Detect which cell encompasses the target text, then output its (x, y) center coordinate. 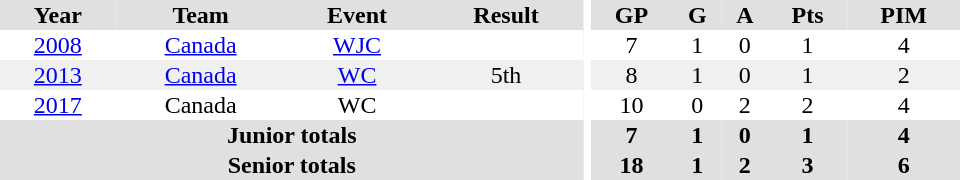
2013 (58, 75)
2017 (58, 105)
Year (58, 15)
6 (904, 165)
2008 (58, 45)
G (698, 15)
Senior totals (292, 165)
18 (631, 165)
WJC (358, 45)
GP (631, 15)
5th (506, 75)
8 (631, 75)
Junior totals (292, 135)
PIM (904, 15)
Event (358, 15)
Pts (808, 15)
Team (201, 15)
Result (506, 15)
10 (631, 105)
A (745, 15)
3 (808, 165)
